Search for the cell housing the specified text and yield its [x, y] center coordinate. 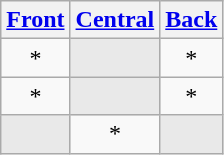
Back [192, 20]
Central [115, 20]
Front [36, 20]
